Provide the [x, y] coordinate of the cell's center where the given text is located.  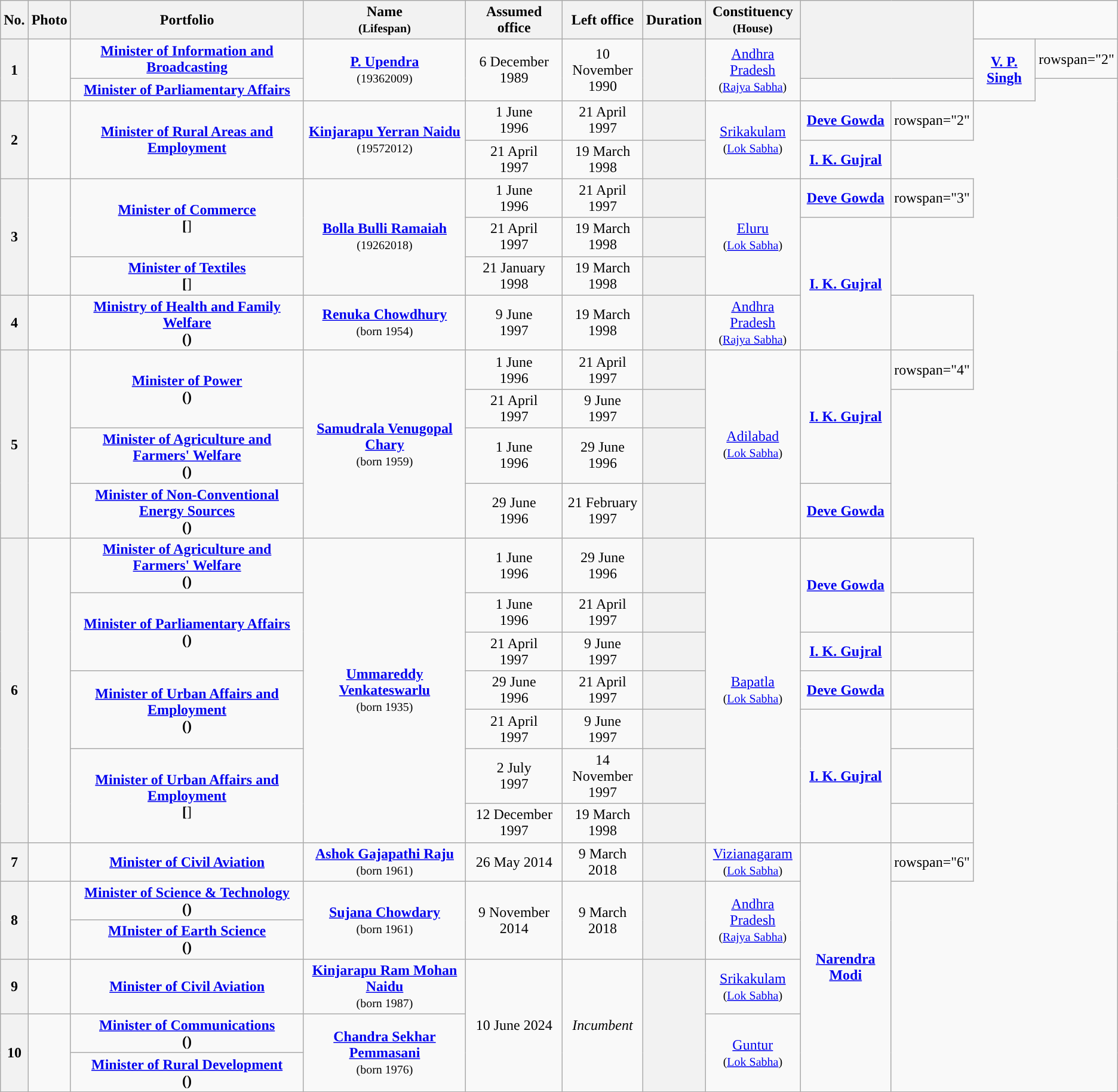
Kinjarapu Yerran Naidu(19572012) [385, 140]
Ministry of Health and Family Welfare() [187, 323]
12 December1997 [514, 823]
5 [14, 444]
Minister of Textiles[] [187, 276]
Minister of Information and Broadcasting [187, 59]
Duration [674, 20]
Portfolio [187, 20]
2 July1997 [514, 776]
Minister of Urban Affairs and Employment[] [187, 796]
26 May 2014 [514, 861]
10 June 2024 [514, 1025]
Renuka Chowdhury(born 1954) [385, 323]
Minister of Rural Areas and Employment [187, 140]
No. [14, 20]
Minister of Power() [187, 389]
4 [14, 323]
Kinjarapu Ram Mohan Naidu(born 1987) [385, 986]
rowspan="4" [932, 369]
rowspan="3" [932, 198]
Eluru(Lok Sabha) [752, 237]
Adilabad(Lok Sabha) [752, 444]
Name(Lifespan) [385, 20]
Minister of Non-Conventional Energy Sources() [187, 510]
Sujana Chowdary(born 1961) [385, 920]
1 [14, 70]
Minister of Parliamentary Affairs [187, 90]
Minister of Commerce[] [187, 217]
9 November 2014 [514, 920]
10 November1990 [602, 70]
Minister of Urban Affairs and Employment() [187, 710]
14 November1997 [602, 776]
Left office [602, 20]
10 [14, 1053]
Minister of Science & Technology() [187, 901]
Bolla Bulli Ramaiah(19262018) [385, 237]
V. P. Singh [1004, 70]
Ashok Gajapathi Raju(born 1961) [385, 861]
7 [14, 861]
6 December1989 [514, 70]
Constituency(House) [752, 20]
P. Upendra(19362009) [385, 70]
rowspan="6" [932, 861]
Minister of Communications() [187, 1033]
21 February1997 [602, 510]
9 [14, 986]
Vizianagaram(Lok Sabha) [752, 861]
Guntur(Lok Sabha) [752, 1053]
Photo [49, 20]
Samudrala Venugopal Chary(born 1959) [385, 444]
21 January1998 [514, 276]
Ummareddy Venkateswarlu(born 1935) [385, 691]
6 [14, 691]
Minister of Parliamentary Affairs() [187, 632]
8 [14, 920]
Incumbent [602, 1025]
3 [14, 237]
Narendra Modi [846, 967]
MInister of Earth Science() [187, 939]
Chandra Sekhar Pemmasani(born 1976) [385, 1053]
2 [14, 140]
Assumed office [514, 20]
Minister of Rural Development() [187, 1072]
Bapatla(Lok Sabha) [752, 691]
